Find where the given text appears and provide that cell's center as [x, y] coordinate. 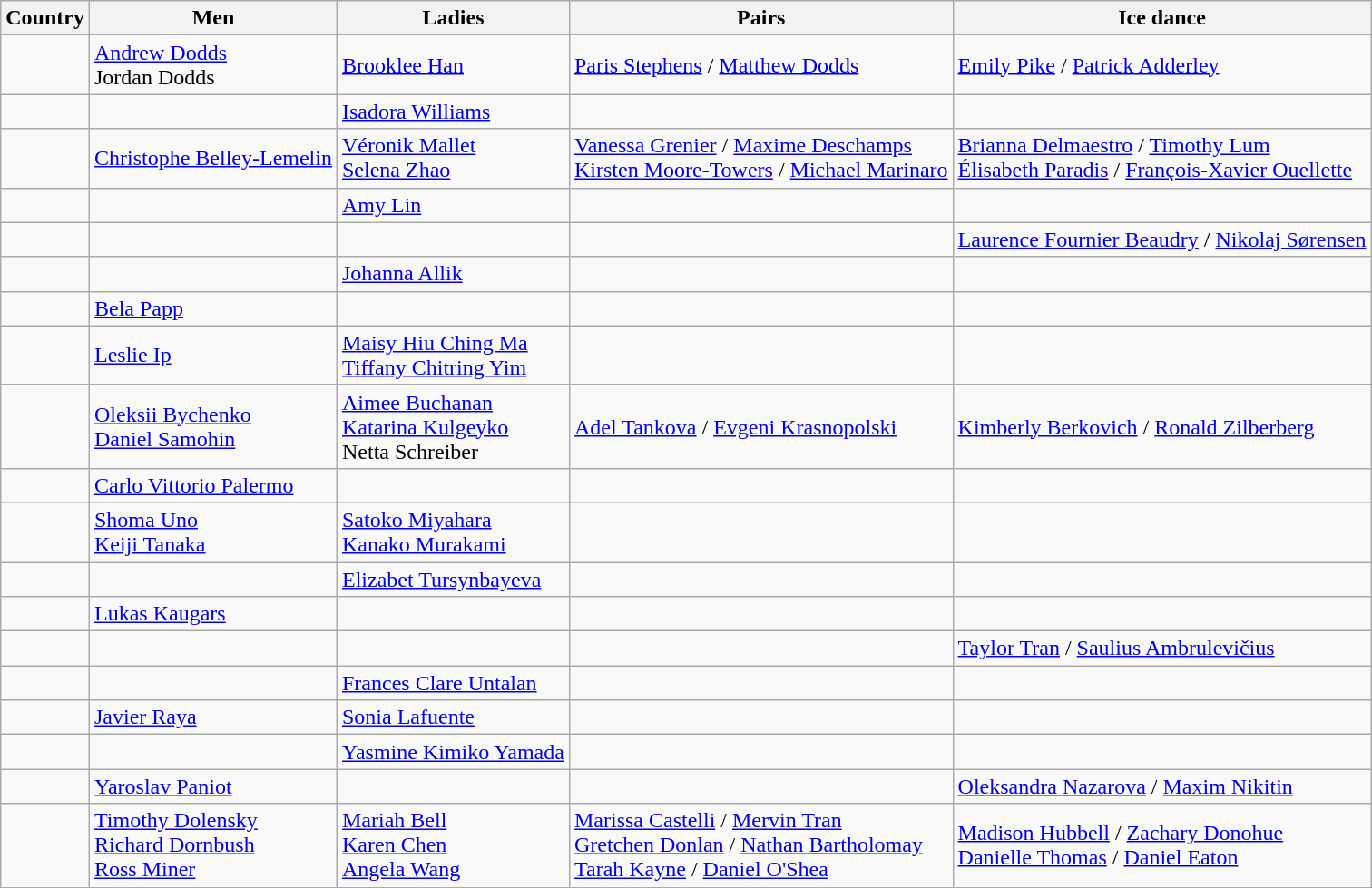
Johanna Allik [453, 274]
Men [212, 18]
Kimberly Berkovich / Ronald Zilberberg [1161, 426]
Ice dance [1161, 18]
Leslie Ip [212, 356]
Laurence Fournier Beaudry / Nikolaj Sørensen [1161, 239]
Christophe Belley-Lemelin [212, 158]
Yaroslav Paniot [212, 786]
Madison Hubbell / Zachary Donohue Danielle Thomas / Daniel Eaton [1161, 845]
Emily Pike / Patrick Adderley [1161, 65]
Bela Papp [212, 308]
Javier Raya [212, 717]
Paris Stephens / Matthew Dodds [760, 65]
Taylor Tran / Saulius Ambrulevičius [1161, 649]
Satoko Miyahara Kanako Murakami [453, 532]
Véronik Mallet Selena Zhao [453, 158]
Carlo Vittorio Palermo [212, 485]
Vanessa Grenier / Maxime Deschamps Kirsten Moore-Towers / Michael Marinaro [760, 158]
Isadora Williams [453, 112]
Elizabet Tursynbayeva [453, 580]
Amy Lin [453, 205]
Ladies [453, 18]
Shoma Uno Keiji Tanaka [212, 532]
Maisy Hiu Ching Ma Tiffany Chitring Yim [453, 356]
Lukas Kaugars [212, 614]
Country [45, 18]
Pairs [760, 18]
Brooklee Han [453, 65]
Yasmine Kimiko Yamada [453, 752]
Marissa Castelli / Mervin Tran Gretchen Donlan / Nathan Bartholomay Tarah Kayne / Daniel O'Shea [760, 845]
Oleksii Bychenko Daniel Samohin [212, 426]
Oleksandra Nazarova / Maxim Nikitin [1161, 786]
Frances Clare Untalan [453, 683]
Brianna Delmaestro / Timothy Lum Élisabeth Paradis / François-Xavier Ouellette [1161, 158]
Aimee Buchanan Katarina Kulgeyko Netta Schreiber [453, 426]
Adel Tankova / Evgeni Krasnopolski [760, 426]
Sonia Lafuente [453, 717]
Mariah Bell Karen Chen Angela Wang [453, 845]
Timothy Dolensky Richard Dornbush Ross Miner [212, 845]
Andrew Dodds Jordan Dodds [212, 65]
